Determine the (X, Y) coordinate at the center of the cell enclosing the given text.  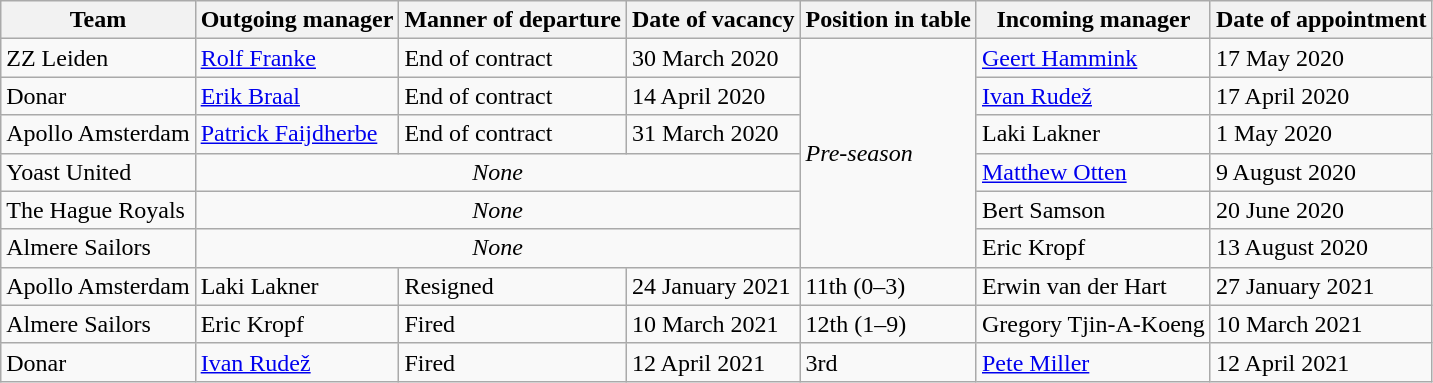
1 May 2020 (1321, 134)
Yoast United (98, 172)
27 January 2021 (1321, 286)
Pete Miller (1093, 362)
30 March 2020 (713, 58)
ZZ Leiden (98, 58)
17 April 2020 (1321, 96)
31 March 2020 (713, 134)
Gregory Tjin-A-Koeng (1093, 324)
14 April 2020 (713, 96)
Resigned (512, 286)
Position in table (888, 20)
Geert Hammink (1093, 58)
Erwin van der Hart (1093, 286)
Patrick Faijdherbe (297, 134)
3rd (888, 362)
12th (1–9) (888, 324)
Pre-season (888, 153)
9 August 2020 (1321, 172)
17 May 2020 (1321, 58)
Incoming manager (1093, 20)
Erik Braal (297, 96)
Date of vacancy (713, 20)
20 June 2020 (1321, 210)
11th (0–3) (888, 286)
Bert Samson (1093, 210)
Manner of departure (512, 20)
Outgoing manager (297, 20)
Team (98, 20)
24 January 2021 (713, 286)
Date of appointment (1321, 20)
Matthew Otten (1093, 172)
The Hague Royals (98, 210)
13 August 2020 (1321, 248)
Rolf Franke (297, 58)
